Output the (X, Y) coordinate of the center of the cell containing the given text.  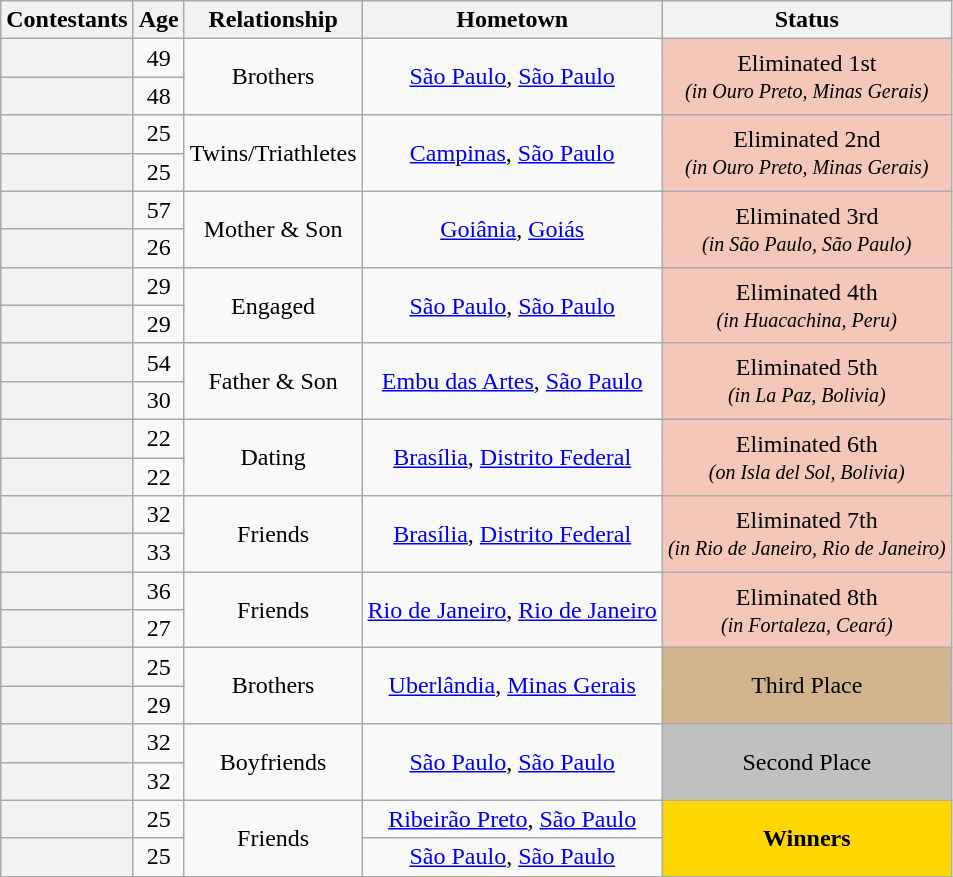
Third Place (806, 686)
Dating (273, 457)
Engaged (273, 305)
Status (806, 20)
Twins/Triathletes (273, 153)
Eliminated 3rd(in São Paulo, São Paulo) (806, 229)
49 (158, 58)
Father & Son (273, 381)
26 (158, 248)
Second Place (806, 762)
Eliminated 1st(in Ouro Preto, Minas Gerais) (806, 77)
36 (158, 591)
Age (158, 20)
Eliminated 7th(in Rio de Janeiro, Rio de Janeiro) (806, 534)
Campinas, São Paulo (512, 153)
48 (158, 96)
33 (158, 553)
Embu das Artes, São Paulo (512, 381)
57 (158, 210)
27 (158, 629)
Contestants (67, 20)
Hometown (512, 20)
Eliminated 5th(in La Paz, Bolivia) (806, 381)
Relationship (273, 20)
Rio de Janeiro, Rio de Janeiro (512, 610)
Uberlândia, Minas Gerais (512, 686)
Goiânia, Goiás (512, 229)
54 (158, 362)
Eliminated 6th(on Isla del Sol, Bolivia) (806, 457)
Eliminated 2nd(in Ouro Preto, Minas Gerais) (806, 153)
30 (158, 400)
Eliminated 4th(in Huacachina, Peru) (806, 305)
Ribeirão Preto, São Paulo (512, 819)
Mother & Son (273, 229)
Boyfriends (273, 762)
Eliminated 8th(in Fortaleza, Ceará) (806, 610)
Winners (806, 838)
